Find where the given text appears and provide that cell's center as [X, Y] coordinate. 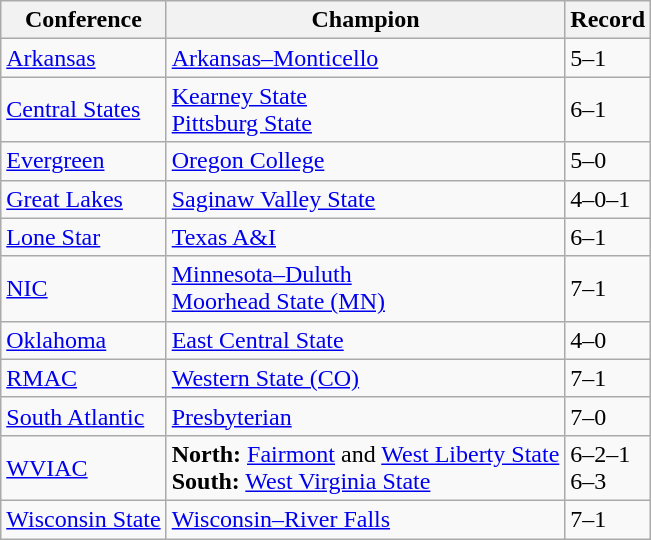
Wisconsin–River Falls [366, 519]
Central States [84, 110]
7–0 [608, 416]
Oklahoma [84, 340]
South Atlantic [84, 416]
Arkansas [84, 58]
5–1 [608, 58]
Conference [84, 20]
Western State (CO) [366, 378]
Kearney StatePittsburg State [366, 110]
Wisconsin State [84, 519]
Oregon College [366, 161]
Record [608, 20]
East Central State [366, 340]
Minnesota–DuluthMoorhead State (MN) [366, 288]
North: Fairmont and West Liberty StateSouth: West Virginia State [366, 468]
Saginaw Valley State [366, 199]
4–0–1 [608, 199]
NIC [84, 288]
Arkansas–Monticello [366, 58]
RMAC [84, 378]
Presbyterian [366, 416]
Lone Star [84, 237]
Champion [366, 20]
Evergreen [84, 161]
WVIAC [84, 468]
5–0 [608, 161]
Texas A&I [366, 237]
6–2–16–3 [608, 468]
Great Lakes [84, 199]
4–0 [608, 340]
